Extract the (x, y) coordinate from the center of the cell holding the provided text.  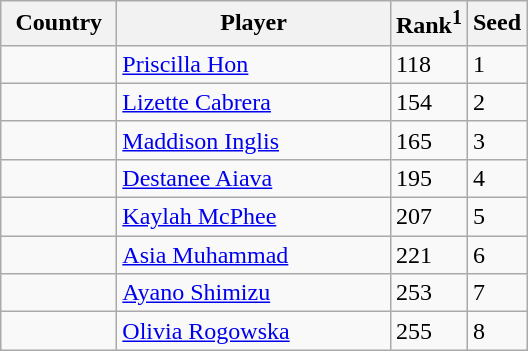
Ayano Shimizu (254, 293)
Player (254, 24)
7 (496, 293)
Country (59, 24)
154 (428, 102)
118 (428, 64)
207 (428, 217)
Asia Muhammad (254, 255)
Olivia Rogowska (254, 331)
6 (496, 255)
Seed (496, 24)
221 (428, 255)
1 (496, 64)
Priscilla Hon (254, 64)
165 (428, 140)
Destanee Aiava (254, 178)
8 (496, 331)
195 (428, 178)
3 (496, 140)
Maddison Inglis (254, 140)
2 (496, 102)
255 (428, 331)
Lizette Cabrera (254, 102)
Kaylah McPhee (254, 217)
253 (428, 293)
4 (496, 178)
Rank1 (428, 24)
5 (496, 217)
